Find where the given text appears and provide that cell's center as [x, y] coordinate. 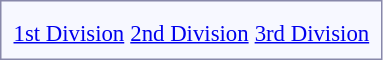
2nd Division [190, 33]
3rd Division [312, 33]
1st Division [69, 33]
